Locate the cell with the specified text and output its (x, y) center coordinate. 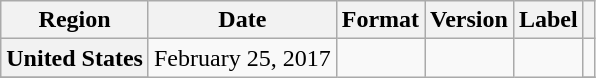
Date (242, 20)
Label (548, 20)
Version (470, 20)
Region (75, 20)
Format (380, 20)
February 25, 2017 (242, 58)
United States (75, 58)
